Determine the [X, Y] coordinate at the center of the cell enclosing the given text.  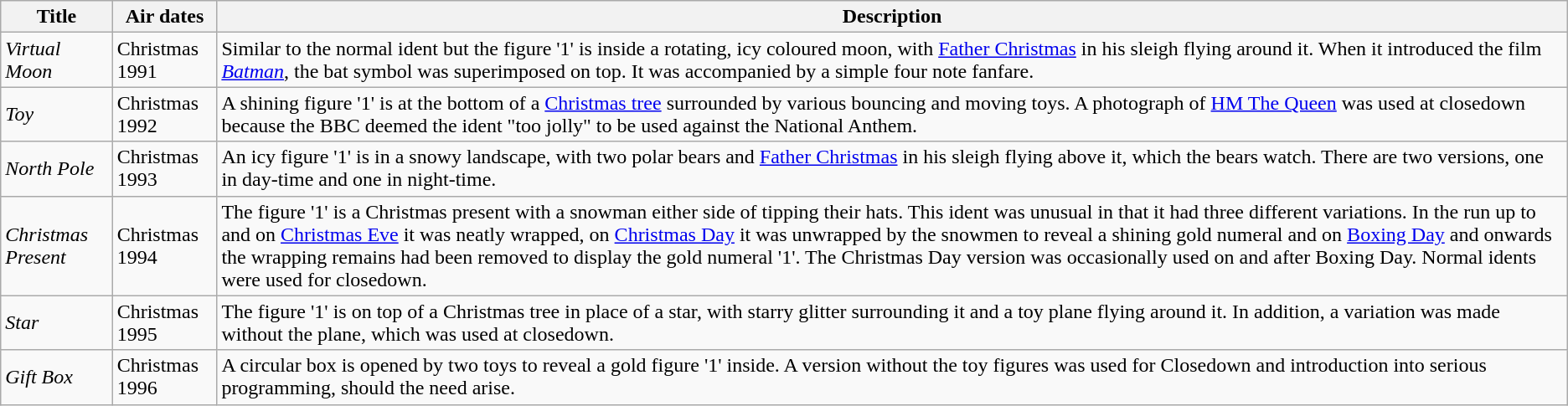
Christmas 1991 [164, 60]
Air dates [164, 17]
Gift Box [57, 377]
Description [892, 17]
Title [57, 17]
Christmas Present [57, 246]
North Pole [57, 169]
Christmas 1992 [164, 114]
Christmas 1995 [164, 323]
Toy [57, 114]
Virtual Moon [57, 60]
Christmas 1996 [164, 377]
Christmas 1993 [164, 169]
Christmas 1994 [164, 246]
Star [57, 323]
